Locate the cell with the specified text and output its (x, y) center coordinate. 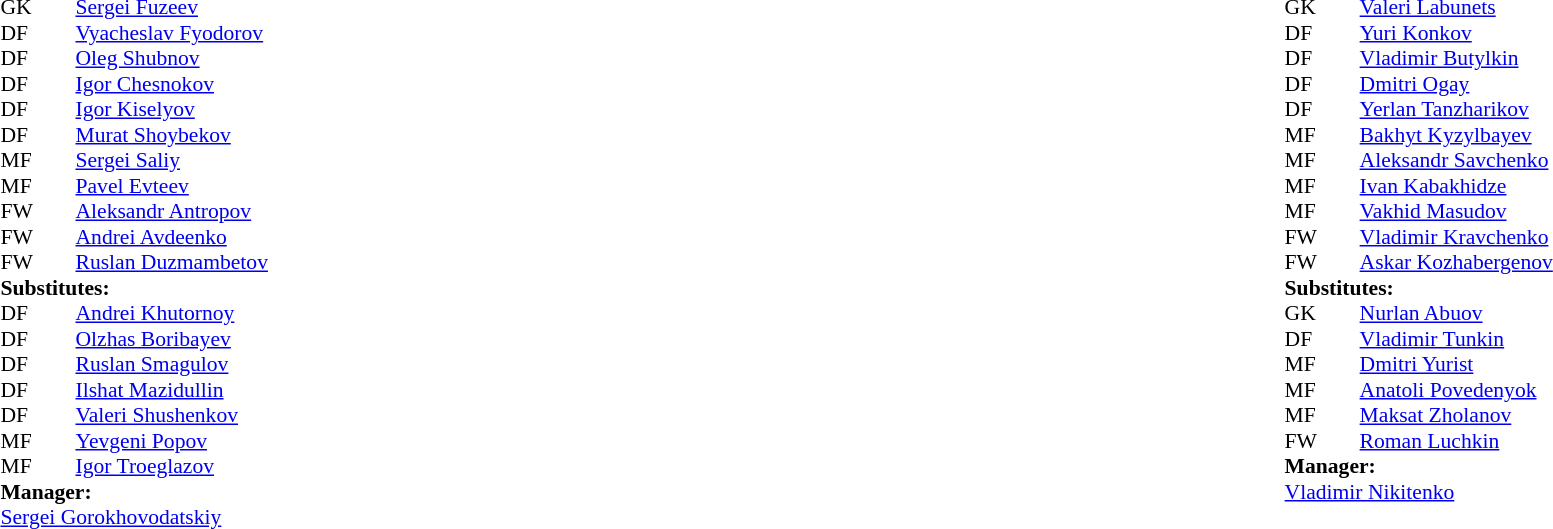
Igor Troeglazov (172, 467)
Ruslan Smagulov (172, 365)
Anatoli Povedenyok (1456, 390)
Vladimir Kravchenko (1456, 237)
GK (1304, 313)
Andrei Avdeenko (172, 237)
Vladimir Nikitenko (1419, 492)
Askar Kozhabergenov (1456, 263)
Maksat Zholanov (1456, 415)
Sergei Saliy (172, 161)
Ilshat Mazidullin (172, 390)
Olzhas Boribayev (172, 339)
Dmitri Yurist (1456, 365)
Yerlan Tanzharikov (1456, 109)
Dmitri Ogay (1456, 84)
Bakhyt Kyzylbayev (1456, 135)
Murat Shoybekov (172, 135)
Yevgeni Popov (172, 441)
Yuri Konkov (1456, 33)
Aleksandr Antropov (172, 211)
Vakhid Masudov (1456, 211)
Valeri Shushenkov (172, 415)
Aleksandr Savchenko (1456, 161)
Roman Luchkin (1456, 441)
Ivan Kabakhidze (1456, 186)
Vyacheslav Fyodorov (172, 33)
Igor Chesnokov (172, 84)
Igor Kiselyov (172, 109)
Nurlan Abuov (1456, 313)
Vladimir Tunkin (1456, 339)
Ruslan Duzmambetov (172, 263)
Pavel Evteev (172, 186)
Vladimir Butylkin (1456, 59)
Andrei Khutornoy (172, 313)
Oleg Shubnov (172, 59)
